Provide the (X, Y) coordinate of the cell's center where the given text is located.  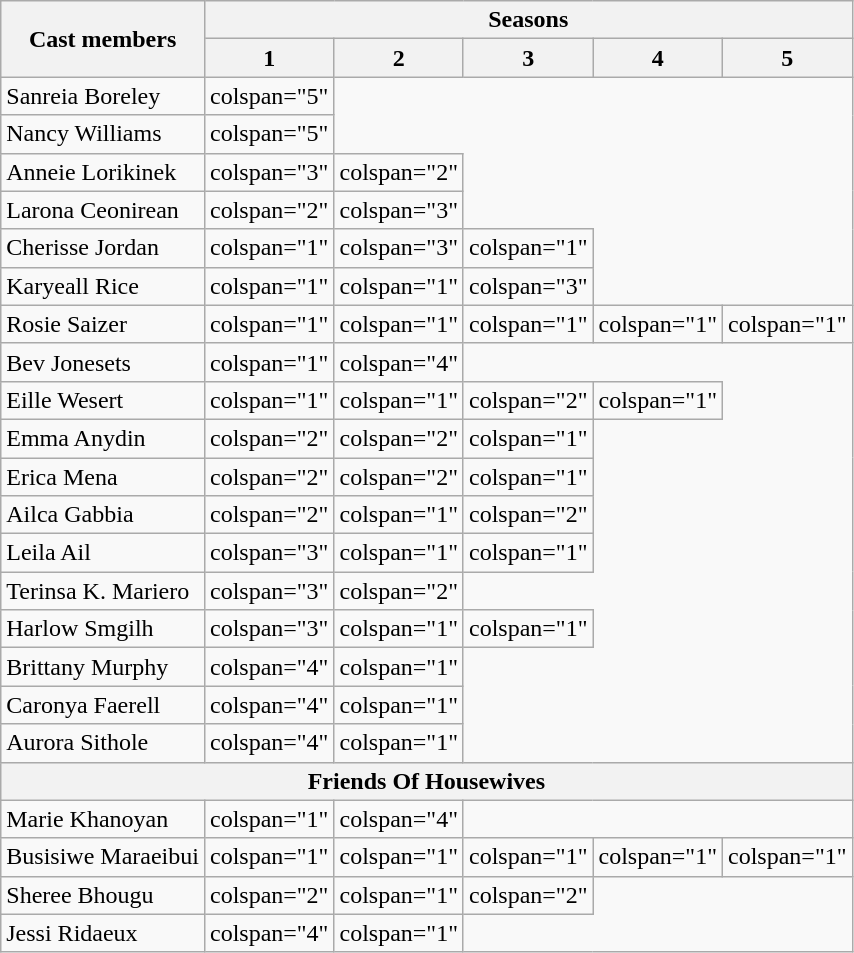
Nancy Williams (103, 134)
Emma Anydin (103, 438)
Brittany Murphy (103, 667)
Seasons (528, 20)
Anneie Lorikinek (103, 172)
Rosie Saizer (103, 324)
4 (658, 58)
Larona Ceonirean (103, 210)
Jessi Ridaeux (103, 933)
Ailca Gabbia (103, 515)
Sheree Bhougu (103, 895)
Marie Khanoyan (103, 819)
Cast members (103, 39)
Friends Of Housewives (426, 781)
Busisiwe Maraeibui (103, 857)
Karyeall Rice (103, 286)
Harlow Smgilh (103, 629)
Aurora Sithole (103, 743)
Sanreia Boreley (103, 96)
1 (269, 58)
Eille Wesert (103, 400)
3 (528, 58)
2 (399, 58)
Caronya Faerell (103, 705)
Erica Mena (103, 477)
Bev Jonesets (103, 362)
5 (788, 58)
Cherisse Jordan (103, 248)
Leila Ail (103, 553)
Terinsa K. Mariero (103, 591)
